Detect which cell encompasses the target text, then output its [x, y] center coordinate. 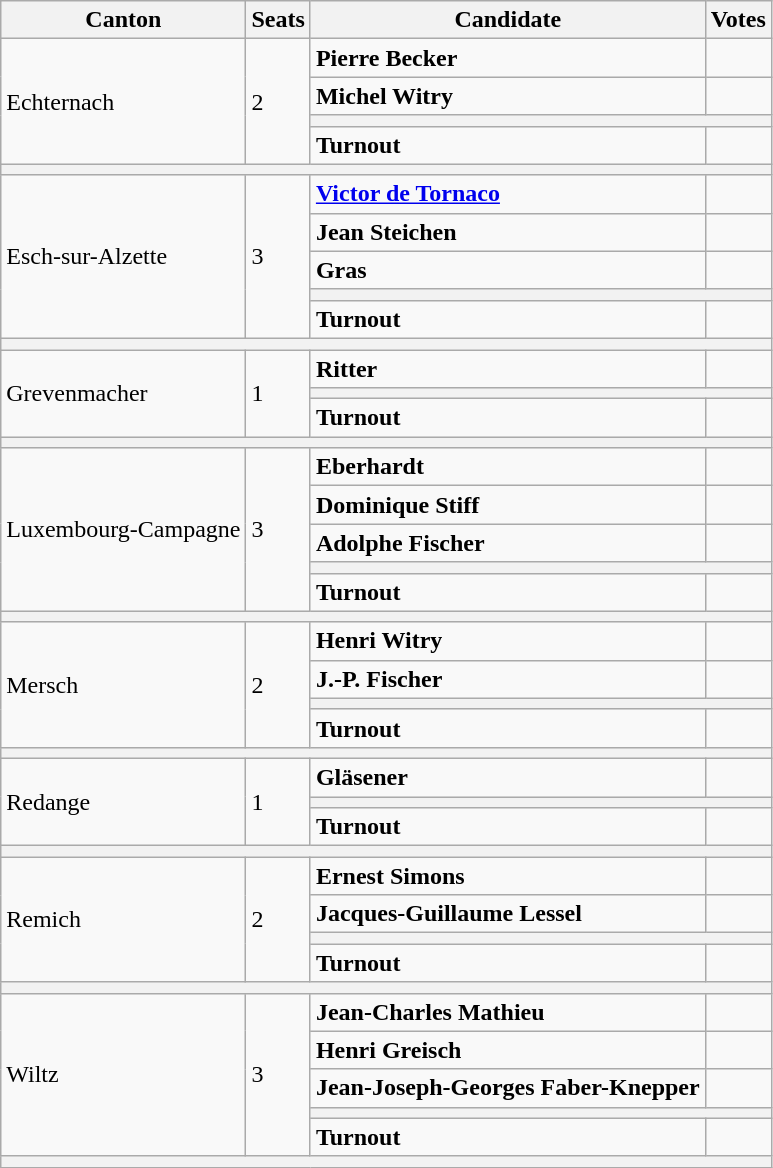
Michel Witry [508, 96]
Echternach [124, 102]
Luxembourg-Campagne [124, 530]
Jean-Charles Mathieu [508, 1012]
Gläsener [508, 777]
Ritter [508, 369]
Esch-sur-Alzette [124, 256]
Dominique Stiff [508, 505]
Eberhardt [508, 467]
Gras [508, 270]
Wiltz [124, 1074]
Jacques-Guillaume Lessel [508, 914]
Canton [124, 20]
Remich [124, 920]
Redange [124, 802]
Adolphe Fischer [508, 543]
Mersch [124, 684]
J.-P. Fischer [508, 679]
Votes [738, 20]
Ernest Simons [508, 876]
Seats [278, 20]
Henri Greisch [508, 1050]
Pierre Becker [508, 58]
Grevenmacher [124, 394]
Victor de Tornaco [508, 194]
Candidate [508, 20]
Jean-Joseph-Georges Faber-Knepper [508, 1088]
Jean Steichen [508, 232]
Henri Witry [508, 641]
